From the cell containing the given text, extract its center point as [x, y] coordinate. 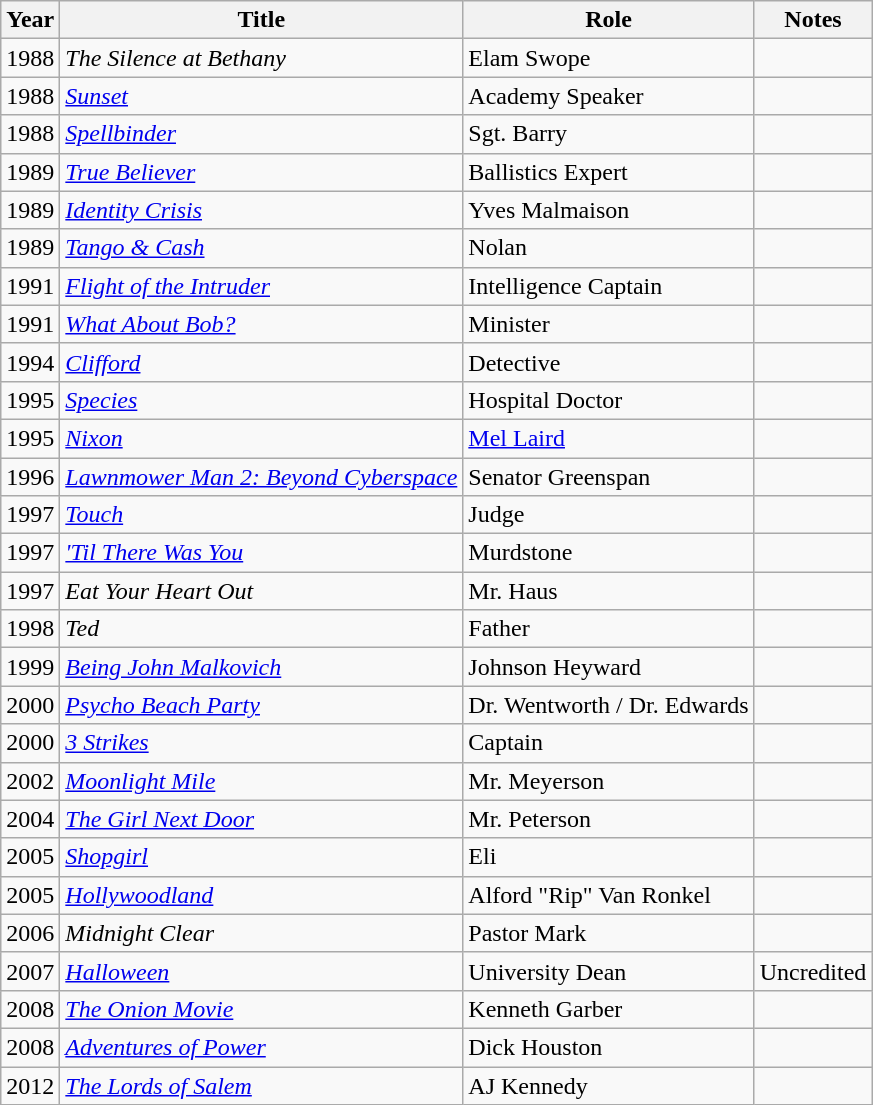
Species [262, 400]
Elam Swope [608, 58]
Being John Malkovich [262, 667]
Spellbinder [262, 134]
Role [608, 20]
Title [262, 20]
Mr. Haus [608, 591]
Pastor Mark [608, 933]
Touch [262, 515]
Dick Houston [608, 1047]
Midnight Clear [262, 933]
Year [30, 20]
Senator Greenspan [608, 477]
Murdstone [608, 553]
Notes [813, 20]
Intelligence Captain [608, 286]
Tango & Cash [262, 248]
University Dean [608, 971]
Captain [608, 743]
Alford "Rip" Van Ronkel [608, 895]
Kenneth Garber [608, 1009]
1996 [30, 477]
What About Bob? [262, 324]
2004 [30, 819]
Psycho Beach Party [262, 705]
Nolan [608, 248]
Eli [608, 857]
Mr. Peterson [608, 819]
The Lords of Salem [262, 1085]
Sunset [262, 96]
Hollywoodland [262, 895]
Sgt. Barry [608, 134]
1994 [30, 362]
AJ Kennedy [608, 1085]
Johnson Heyward [608, 667]
Academy Speaker [608, 96]
2006 [30, 933]
The Girl Next Door [262, 819]
The Silence at Bethany [262, 58]
Dr. Wentworth / Dr. Edwards [608, 705]
'Til There Was You [262, 553]
Adventures of Power [262, 1047]
Judge [608, 515]
The Onion Movie [262, 1009]
True Believer [262, 172]
3 Strikes [262, 743]
Hospital Doctor [608, 400]
Ballistics Expert [608, 172]
Mel Laird [608, 438]
Minister [608, 324]
Shopgirl [262, 857]
Eat Your Heart Out [262, 591]
Moonlight Mile [262, 781]
Flight of the Intruder [262, 286]
Ted [262, 629]
Lawnmower Man 2: Beyond Cyberspace [262, 477]
Halloween [262, 971]
Detective [608, 362]
2002 [30, 781]
1998 [30, 629]
Yves Malmaison [608, 210]
1999 [30, 667]
Uncredited [813, 971]
2012 [30, 1085]
2007 [30, 971]
Identity Crisis [262, 210]
Nixon [262, 438]
Mr. Meyerson [608, 781]
Father [608, 629]
Clifford [262, 362]
